Capture the cell that displays the provided text and extract its [X, Y] central coordinate. 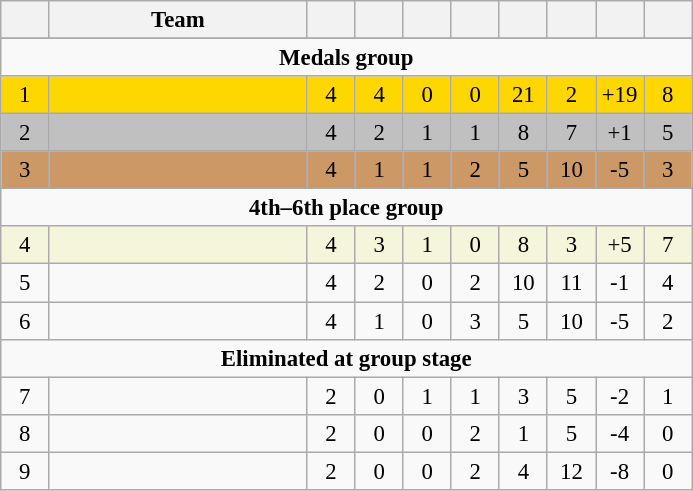
12 [571, 471]
Medals group [346, 58]
11 [571, 283]
-8 [620, 471]
6 [25, 321]
Eliminated at group stage [346, 358]
9 [25, 471]
-1 [620, 283]
+1 [620, 133]
-4 [620, 433]
-2 [620, 396]
+19 [620, 95]
Team [178, 20]
21 [523, 95]
4th–6th place group [346, 208]
+5 [620, 245]
